Pinpoint the cell where the given text exists, returning its (x, y) midpoint coordinate. 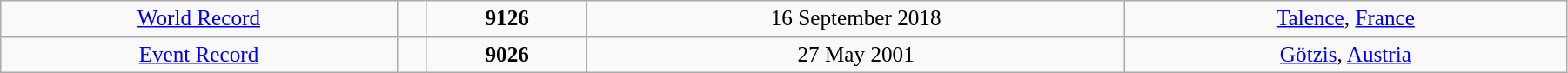
Event Record (198, 55)
Talence, France (1345, 19)
9026 (506, 55)
9126 (506, 19)
27 May 2001 (856, 55)
Götzis, Austria (1345, 55)
World Record (198, 19)
16 September 2018 (856, 19)
